Search for the cell housing the specified text and yield its [x, y] center coordinate. 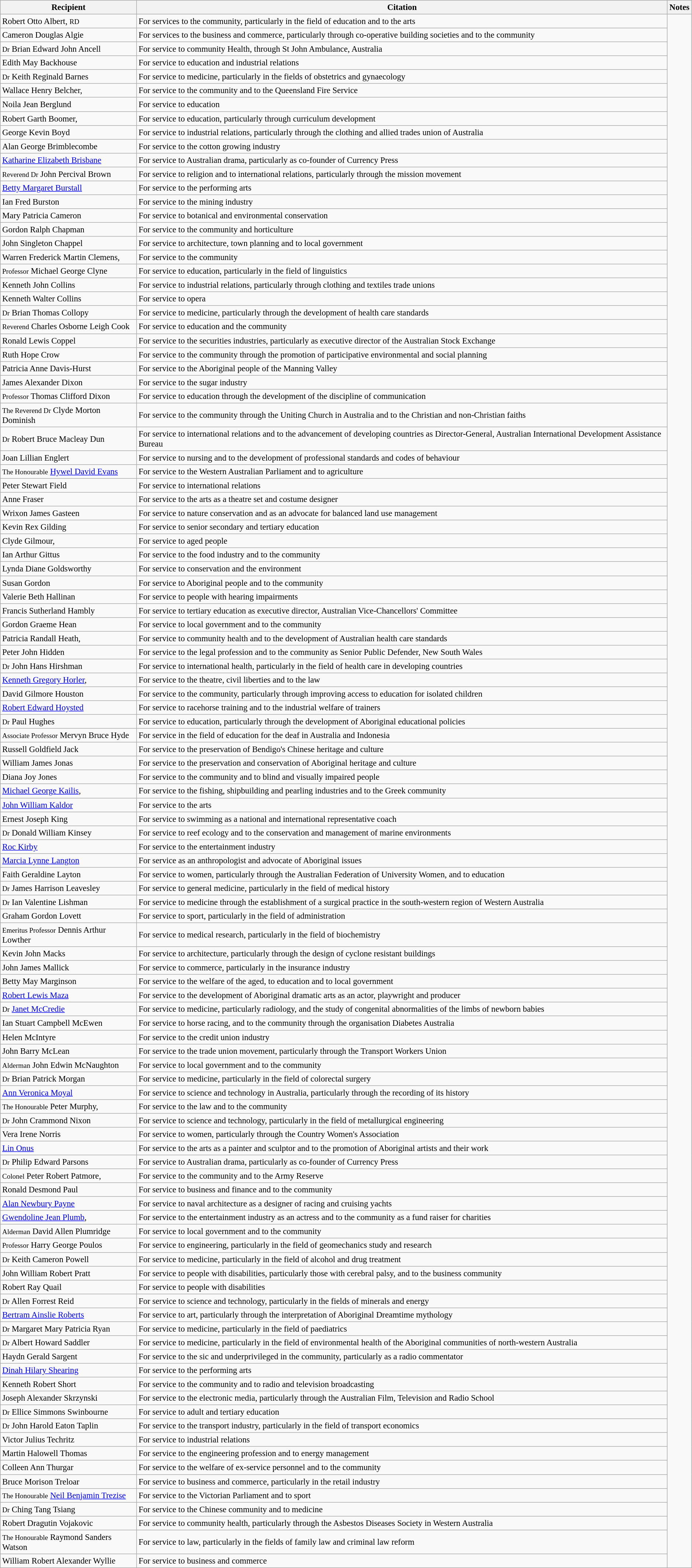
Kenneth John Collins [69, 285]
For service to the sugar industry [402, 382]
John James Mallick [69, 968]
Ronald Lewis Coppel [69, 341]
Emeritus Professor Dennis Arthur Lowther [69, 935]
Vera Irene Norris [69, 1134]
For service to swimming as a national and international representative coach [402, 819]
For service to botanical and environmental conservation [402, 216]
Patricia Anne Davis-Hurst [69, 368]
For service to the Aboriginal people of the Manning Valley [402, 368]
Joseph Alexander Skrzynski [69, 1398]
Anne Fraser [69, 499]
Peter Stewart Field [69, 486]
For service to the law and to the community [402, 1107]
For service to medicine, particularly in the field of environmental health of the Aboriginal communities of north-western Australia [402, 1343]
Roc Kirby [69, 847]
Susan Gordon [69, 583]
For service to the community and horticulture [402, 229]
For service to commerce, particularly in the insurance industry [402, 968]
The Honourable Raymond Sanders Watson [69, 1542]
Betty May Marginson [69, 981]
Helen McIntyre [69, 1037]
For service to international relations [402, 486]
Marcia Lynne Langton [69, 861]
For service to education through the development of the discipline of communication [402, 396]
Dr Robert Bruce Macleay Dun [69, 439]
For service to architecture, particularly through the design of cyclone resistant buildings [402, 954]
For service to medicine, particularly through the development of health care standards [402, 313]
For service to community Health, through St John Ambulance, Australia [402, 49]
For service to horse racing, and to the community through the organisation Diabetes Australia [402, 1023]
For service to community health and to the development of Australian health care standards [402, 638]
Kevin John Macks [69, 954]
For service to industrial relations, particularly through clothing and textiles trade unions [402, 285]
For service to the community, particularly through improving access to education for isolated children [402, 694]
John William Robert Pratt [69, 1273]
Robert Garth Boomer, [69, 119]
Dr Allen Forrest Reid [69, 1301]
Victor Julius Techritz [69, 1440]
For service to conservation and the environment [402, 569]
For service to industrial relations, particularly through the clothing and allied trades union of Australia [402, 132]
For service to business and commerce [402, 1561]
Joan Lillian Englert [69, 458]
For service to medicine through the establishment of a surgical practice in the south-western region of Western Australia [402, 902]
For service to science and technology in Australia, particularly through the recording of its history [402, 1093]
Martin Halowell Thomas [69, 1453]
For service to medicine, particularly radiology, and the study of congenital abnormalities of the limbs of newborn babies [402, 1010]
For service to the community [402, 257]
Michael George Kailis, [69, 791]
Dinah Hilary Shearing [69, 1370]
For service to art, particularly through the interpretation of Aboriginal Dreamtime mythology [402, 1315]
For service to the fishing, shipbuilding and pearling industries and to the Greek community [402, 791]
Diana Joy Jones [69, 777]
For service to the trade union movement, particularly through the Transport Workers Union [402, 1051]
Dr Ian Valentine Lishman [69, 902]
Ian Arthur Gittus [69, 555]
Alan Newbury Payne [69, 1204]
For service to reef ecology and to the conservation and management of marine environments [402, 833]
Kenneth Robert Short [69, 1384]
For service to the community and to the Army Reserve [402, 1176]
Graham Gordon Lovett [69, 916]
For service to the preservation and conservation of Aboriginal heritage and culture [402, 763]
George Kevin Boyd [69, 132]
Haydn Gerald Sargent [69, 1356]
Colonel Peter Robert Patmore, [69, 1176]
Notes [679, 7]
Valerie Beth Hallinan [69, 597]
Katharine Elizabeth Brisbane [69, 160]
For service to general medicine, particularly in the field of medical history [402, 888]
Professor Harry George Poulos [69, 1246]
For service to nature conservation and as an advocate for balanced land use management [402, 513]
Alderman David Allen Plumridge [69, 1231]
For service to adult and tertiary education [402, 1412]
Dr Janet McCredie [69, 1010]
For service to the preservation of Bendigo's Chinese heritage and culture [402, 749]
For service to religion and to international relations, particularly through the mission movement [402, 174]
For service to medicine, particularly in the field of alcohol and drug treatment [402, 1259]
Alderman John Edwin McNaughton [69, 1065]
For service to engineering, particularly in the field of geomechanics study and research [402, 1246]
For service to senior secondary and tertiary education [402, 527]
Professor Thomas Clifford Dixon [69, 396]
Cameron Douglas Algie [69, 35]
William James Jonas [69, 763]
The Honourable Hywel David Evans [69, 472]
Ann Veronica Moyal [69, 1093]
For service to education [402, 105]
For service to education and the community [402, 327]
For services to the business and commerce, particularly through co-operative building societies and to the community [402, 35]
John Singleton Chappel [69, 243]
Wrixon James Gasteen [69, 513]
For service to the securities industries, particularly as executive director of the Australian Stock Exchange [402, 341]
Dr Margaret Mary Patricia Ryan [69, 1329]
Edith May Backhouse [69, 63]
Ian Stuart Campbell McEwen [69, 1023]
For service to people with disabilities, particularly those with cerebral palsy, and to the business community [402, 1273]
For service to the community and to blind and visually impaired people [402, 777]
For service to business and finance and to the community [402, 1190]
For service to the welfare of ex-service personnel and to the community [402, 1468]
Robert Dragutin Vojakovic [69, 1523]
For service to the community and to radio and television broadcasting [402, 1384]
For service to the community through the Uniting Church in Australia and to the Christian and non-Christian faiths [402, 415]
Gordon Graeme Hean [69, 624]
David Gilmore Houston [69, 694]
For service to people with hearing impairments [402, 597]
James Alexander Dixon [69, 382]
Dr Brian Patrick Morgan [69, 1079]
For service as an anthropologist and advocate of Aboriginal issues [402, 861]
Dr John Crammond Nixon [69, 1120]
The Honourable Peter Murphy, [69, 1107]
Russell Goldfield Jack [69, 749]
Mary Patricia Cameron [69, 216]
For service to science and technology, particularly in the fields of minerals and energy [402, 1301]
For service to the theatre, civil liberties and to the law [402, 680]
Dr Brian Thomas Collopy [69, 313]
For service to nursing and to the development of professional standards and codes of behaviour [402, 458]
Dr Philip Edward Parsons [69, 1162]
Recipient [69, 7]
For service to Aboriginal people and to the community [402, 583]
For service to education, particularly in the field of linguistics [402, 271]
Reverend Dr John Percival Brown [69, 174]
For service to women, particularly through the Australian Federation of University Women, and to education [402, 874]
For service to aged people [402, 541]
Lynda Diane Goldsworthy [69, 569]
Peter John Hidden [69, 652]
For service to the arts as a theatre set and costume designer [402, 499]
Dr Brian Edward John Ancell [69, 49]
For service to women, particularly through the Country Women's Association [402, 1134]
John Barry McLean [69, 1051]
For service to architecture, town planning and to local government [402, 243]
Gwendoline Jean Plumb, [69, 1217]
Robert Otto Albert, RD [69, 21]
For service to the Western Australian Parliament and to agriculture [402, 472]
William Robert Alexander Wyllie [69, 1561]
Dr Donald William Kinsey [69, 833]
Wallace Henry Belcher, [69, 90]
For service to the entertainment industry as an actress and to the community as a fund raiser for charities [402, 1217]
Francis Sutherland Hambly [69, 611]
For services to the community, particularly in the field of education and to the arts [402, 21]
Patricia Randall Heath, [69, 638]
For service to the mining industry [402, 202]
Robert Edward Hoysted [69, 708]
For service to science and technology, particularly in the field of metallurgical engineering [402, 1120]
For service to the arts as a painter and sculptor and to the promotion of Aboriginal artists and their work [402, 1148]
Warren Frederick Martin Clemens, [69, 257]
For service to law, particularly in the fields of family law and criminal law reform [402, 1542]
For service to the legal profession and to the community as Senior Public Defender, New South Wales [402, 652]
Dr Albert Howard Saddler [69, 1343]
Dr John Hans Hirshman [69, 666]
For service to community health, particularly through the Asbestos Diseases Society in Western Australia [402, 1523]
Colleen Ann Thurgar [69, 1468]
For service in the field of education for the deaf in Australia and Indonesia [402, 735]
Ruth Hope Crow [69, 355]
For service to education and industrial relations [402, 63]
Betty Margaret Burstall [69, 188]
The Honourable Neil Benjamin Trezise [69, 1495]
For service to the sic and underprivileged in the community, particularly as a radio commentator [402, 1356]
Robert Ray Quail [69, 1287]
Bruce Morison Treloar [69, 1482]
For service to industrial relations [402, 1440]
Dr Keith Reginald Barnes [69, 77]
Kevin Rex Gilding [69, 527]
For service to the food industry and to the community [402, 555]
For service to sport, particularly in the field of administration [402, 916]
John William Kaldor [69, 805]
Dr Paul Hughes [69, 722]
Ronald Desmond Paul [69, 1190]
For service to people with disabilities [402, 1287]
For service to education, particularly through the development of Aboriginal educational policies [402, 722]
Faith Geraldine Layton [69, 874]
Bertram Ainslie Roberts [69, 1315]
For service to medical research, particularly in the field of biochemistry [402, 935]
For service to the Victorian Parliament and to sport [402, 1495]
Professor Michael George Clyne [69, 271]
For service to the community through the promotion of participative environmental and social planning [402, 355]
For service to naval architecture as a designer of racing and cruising yachts [402, 1204]
For service to the entertainment industry [402, 847]
Ernest Joseph King [69, 819]
Robert Lewis Maza [69, 995]
Dr Ching Tang Tsiang [69, 1509]
The Reverend Dr Clyde Morton Dominish [69, 415]
For service to opera [402, 299]
For service to the cotton growing industry [402, 146]
Alan George Brimblecombe [69, 146]
Gordon Ralph Chapman [69, 229]
For service to medicine, particularly in the field of colorectal surgery [402, 1079]
For service to the Chinese community and to medicine [402, 1509]
For service to the development of Aboriginal dramatic arts as an actor, playwright and producer [402, 995]
Kenneth Gregory Horler, [69, 680]
Associate Professor Mervyn Bruce Hyde [69, 735]
For service to business and commerce, particularly in the retail industry [402, 1482]
For service to the welfare of the aged, to education and to local government [402, 981]
Citation [402, 7]
Kenneth Walter Collins [69, 299]
For service to education, particularly through curriculum development [402, 119]
Dr Keith Cameron Powell [69, 1259]
Noila Jean Berglund [69, 105]
For service to international health, particularly in the field of health care in developing countries [402, 666]
Ian Fred Burston [69, 202]
Reverend Charles Osborne Leigh Cook [69, 327]
For service to the credit union industry [402, 1037]
For service to the transport industry, particularly in the field of transport economics [402, 1426]
Dr Ellice Simmons Swinbourne [69, 1412]
For service to the arts [402, 805]
For service to the electronic media, particularly through the Australian Film, Television and Radio School [402, 1398]
For service to the community and to the Queensland Fire Service [402, 90]
Dr John Harold Eaton Taplin [69, 1426]
For service to tertiary education as executive director, Australian Vice-Chancellors' Committee [402, 611]
Lin Onus [69, 1148]
For service to racehorse training and to the industrial welfare of trainers [402, 708]
For service to medicine, particularly in the fields of obstetrics and gynaecology [402, 77]
For service to the engineering profession and to energy management [402, 1453]
For service to medicine, particularly in the field of paediatrics [402, 1329]
Dr James Harrison Leavesley [69, 888]
Clyde Gilmour, [69, 541]
